Extract the [x, y] coordinate from the center of the cell holding the provided text.  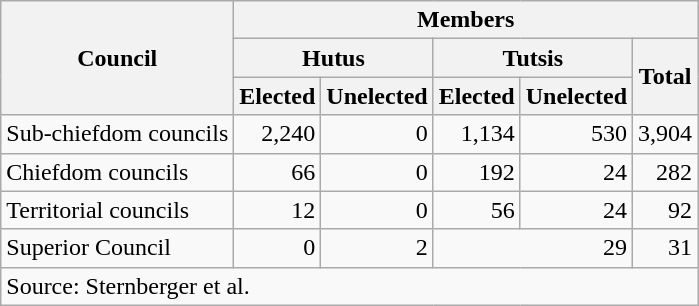
Sub-chiefdom councils [118, 134]
Members [466, 20]
66 [278, 172]
31 [666, 248]
12 [278, 210]
Hutus [334, 58]
29 [532, 248]
92 [666, 210]
530 [576, 134]
2 [377, 248]
Tutsis [532, 58]
192 [476, 172]
56 [476, 210]
Territorial councils [118, 210]
Council [118, 58]
3,904 [666, 134]
Source: Sternberger et al. [350, 286]
282 [666, 172]
Total [666, 77]
1,134 [476, 134]
2,240 [278, 134]
Chiefdom councils [118, 172]
Superior Council [118, 248]
